Scan for the cell matching the given text and deliver its (x, y) coordinate at center. 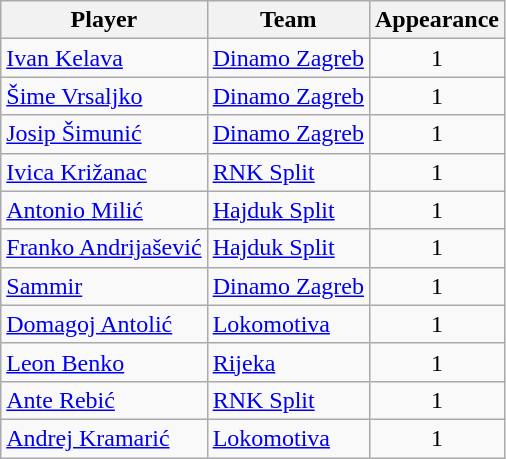
Leon Benko (104, 362)
Šime Vrsaljko (104, 96)
Appearance (436, 20)
Josip Šimunić (104, 134)
Ivan Kelava (104, 58)
Domagoj Antolić (104, 324)
Antonio Milić (104, 210)
Franko Andrijašević (104, 248)
Rijeka (288, 362)
Ante Rebić (104, 400)
Andrej Kramarić (104, 438)
Ivica Križanac (104, 172)
Team (288, 20)
Player (104, 20)
Sammir (104, 286)
